Return (X, Y) of the center of cell containing provided text 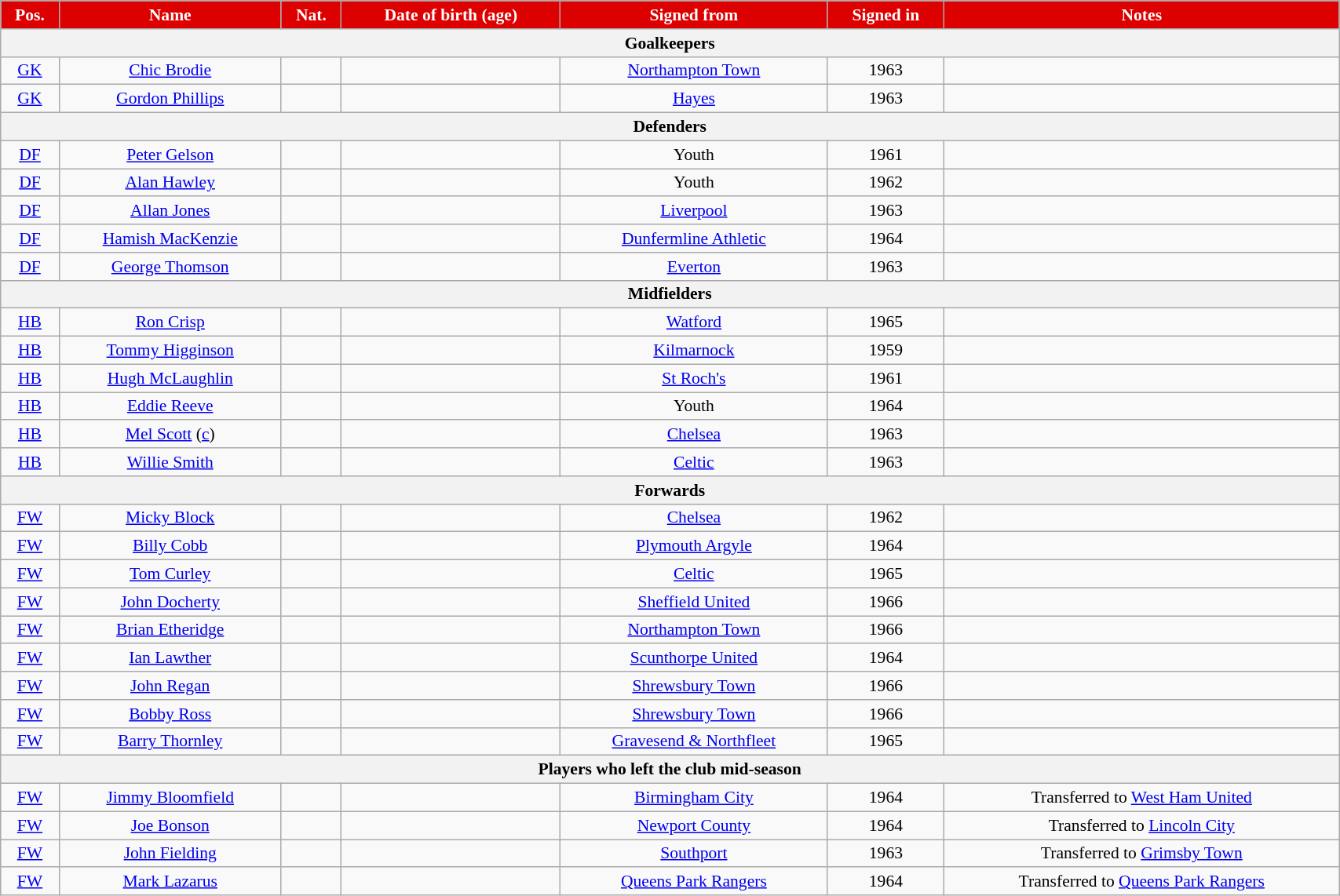
Micky Block (170, 518)
Mel Scott (c) (170, 435)
Hamish MacKenzie (170, 239)
Transferred to West Ham United (1141, 798)
Allan Jones (170, 211)
John Fielding (170, 854)
Dunfermline Athletic (694, 239)
Jimmy Bloomfield (170, 798)
George Thomson (170, 267)
Plymouth Argyle (694, 546)
Tom Curley (170, 574)
Peter Gelson (170, 155)
Signed in (885, 15)
Hayes (694, 99)
John Regan (170, 686)
Ian Lawther (170, 658)
Defenders (670, 127)
Southport (694, 854)
Chic Brodie (170, 71)
Pos. (30, 15)
Players who left the club mid-season (670, 770)
Transferred to Queens Park Rangers (1141, 882)
Ron Crisp (170, 322)
1959 (885, 351)
Transferred to Grimsby Town (1141, 854)
Forwards (670, 490)
Goalkeepers (670, 43)
Birmingham City (694, 798)
Date of birth (age) (451, 15)
Kilmarnock (694, 351)
Eddie Reeve (170, 406)
Queens Park Rangers (694, 882)
Hugh McLaughlin (170, 378)
Sheffield United (694, 602)
Brian Etheridge (170, 630)
Gravesend & Northfleet (694, 741)
Gordon Phillips (170, 99)
Bobby Ross (170, 714)
Alan Hawley (170, 183)
Newport County (694, 825)
Watford (694, 322)
Transferred to Lincoln City (1141, 825)
John Docherty (170, 602)
Notes (1141, 15)
Barry Thornley (170, 741)
Willie Smith (170, 462)
Liverpool (694, 211)
Scunthorpe United (694, 658)
St Roch's (694, 378)
Nat. (311, 15)
Joe Bonson (170, 825)
Everton (694, 267)
Billy Cobb (170, 546)
Midfielders (670, 294)
Mark Lazarus (170, 882)
Signed from (694, 15)
Name (170, 15)
Tommy Higginson (170, 351)
